Return the (X, Y) coordinate for the center point of the cell that contains the specified text.  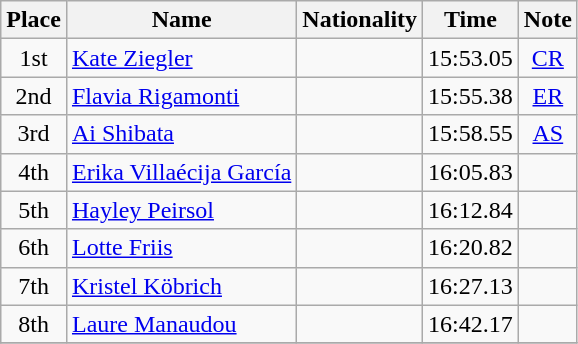
8th (34, 324)
15:58.55 (471, 134)
16:12.84 (471, 210)
7th (34, 286)
Lotte Friis (181, 248)
5th (34, 210)
1st (34, 58)
6th (34, 248)
Hayley Peirsol (181, 210)
Laure Manaudou (181, 324)
15:55.38 (471, 96)
Place (34, 20)
CR (548, 58)
Name (181, 20)
16:05.83 (471, 172)
Time (471, 20)
AS (548, 134)
Ai Shibata (181, 134)
Kristel Köbrich (181, 286)
Flavia Rigamonti (181, 96)
Note (548, 20)
16:27.13 (471, 286)
Kate Ziegler (181, 58)
3rd (34, 134)
16:20.82 (471, 248)
4th (34, 172)
ER (548, 96)
15:53.05 (471, 58)
2nd (34, 96)
Erika Villaécija García (181, 172)
Nationality (360, 20)
16:42.17 (471, 324)
